Output the [x, y] coordinate of the center of the cell containing the given text.  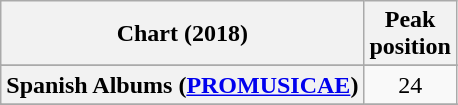
24 [410, 85]
Chart (2018) [182, 34]
Peak position [410, 34]
Spanish Albums (PROMUSICAE) [182, 85]
